Capture the cell that displays the provided text and extract its (x, y) central coordinate. 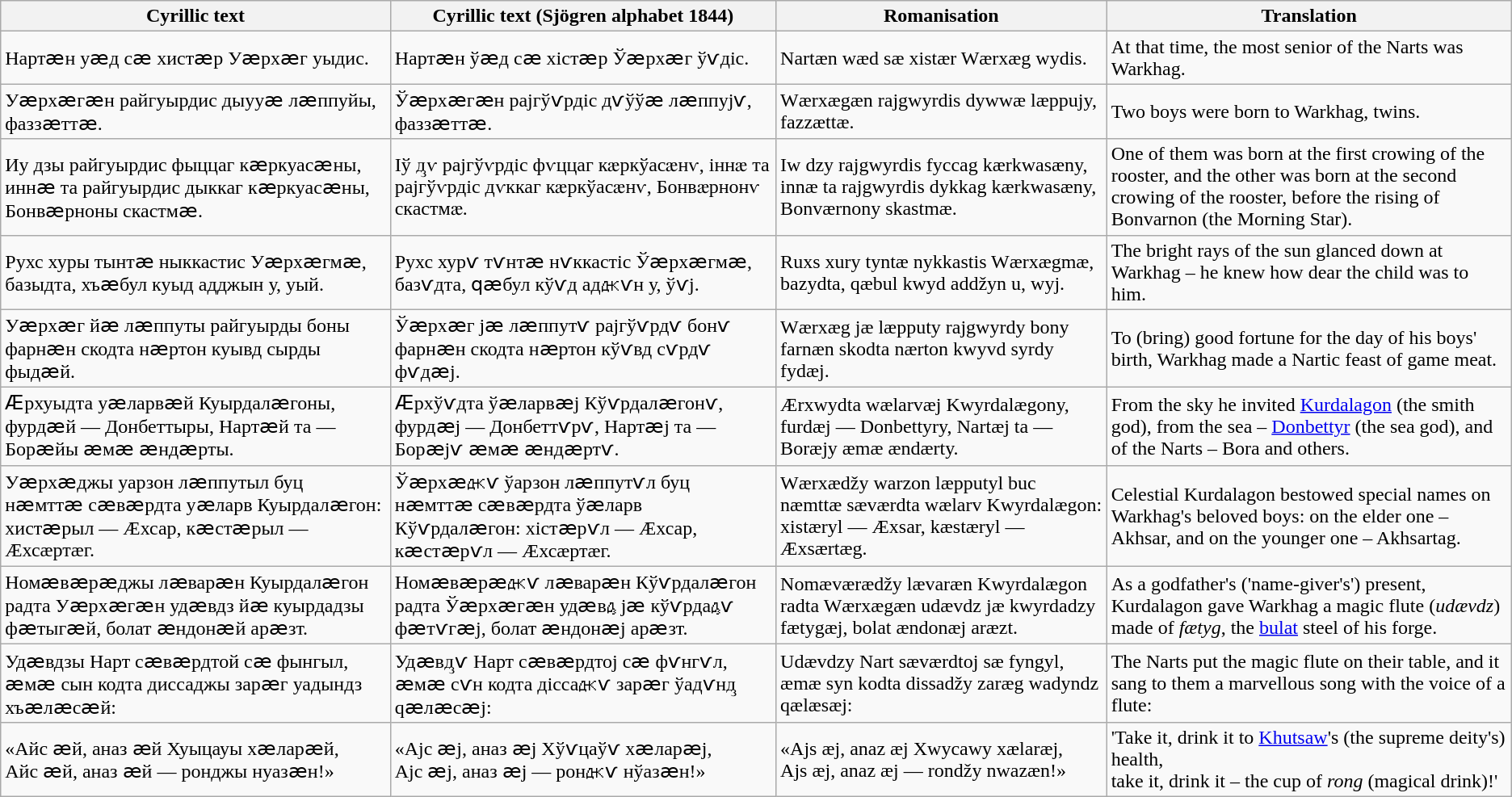
Wærxæg jæ læpputy rajgwyrdy bony farnæn skodta nærton kwyvd syrdy fydæj. (942, 349)
Рухс хуры тынтӕ ныккастис Уӕрхӕгмӕ, базыдта, хъӕбул куыд адджын у, уый. (195, 272)
Уӕрхӕджы уарзон лӕппутыл буц нӕмттӕ сӕвӕрдта уӕларв Куырдалӕгон: хистӕрыл — Æхсар, кӕстӕрыл — Æхсæртæг. (195, 515)
«Ajs æj, anaz æj Xwycawy xælaræj,Ajs æj, anaz æj — rondžy nwazæn!» (942, 759)
Romanisation (942, 16)
Nomæværædžy lævaræn Kwyrdalægon radta Wærxægæn udævdz jæ kwyrdadzy fætygæj, bolat ændonæj aræzt. (942, 606)
Удӕвꚉѵ Нарт сӕвӕрдтој сӕ фѵнгѵл, ӕмӕ сѵн кодта діссаԫѵ зарӕг ўадѵнꚉ qӕлӕсӕј: (583, 683)
Уӕрхӕгӕн райгуырдис дыууӕ лӕппуйы, фаззӕттӕ. (195, 111)
Рухс хурѵ тѵнтӕ нѵккастіс Ўӕрхӕгмӕ, базѵдта, ԛӕбул кўѵд адԫѵн у, ўѵј. (583, 272)
Удӕвдзы Нарт сӕвӕрдтой сӕ фынгыл, ӕмӕ сын кодта диссаджы зарӕг уадындз хъӕлӕсӕй: (195, 683)
Ruxs xury tyntæ nykkastis Wærxægmæ, bazydta, qæbul kwyd addžyn u, wyj. (942, 272)
To (bring) good fortune for the day of his boys' birth, Warkhag made a Nartic feast of game meat. (1308, 349)
Ўӕрхӕг јӕ лӕппутѵ рајгўѵрдѵ бонѵ фарнӕн скодта нӕртон кўѵвд сѵрдѵ фѵдӕј. (583, 349)
Уӕрхӕг йӕ лӕппуты райгуырды боны фарнӕн скодта нӕртон куывд сырды фыдӕй. (195, 349)
Иу дзы райгуырдис фыццаг кӕркуасӕны, иннӕ та райгуырдис дыккаг кӕркуасӕны, Бонвӕрноны скастмӕ. (195, 187)
«Ајс ӕј, аназ ӕј Хўѵцаўѵ хӕларӕј,Ајс ӕј, аназ ӕј — ронԫѵ нўазӕн!» (583, 759)
As a godfather's ('name-giver's') present, Kurdalagon gave Warkhag a magic flute (udævdz) made of fætyg, the bulat steel of his forge. (1308, 606)
«Айс ӕй, аназ ӕй Хуыцауы хӕларӕй,Айс ӕй, аназ ӕй — ронджы нуазӕн!» (195, 759)
Іў ꚉѵ рајгўѵрдіс фѵццаг кӕркўасӕнѵ, іннӕ та рајгўѵрдіс дѵккаг кӕркўасӕнѵ, Бонвӕрнонѵ скастмӕ. (583, 187)
'Take it, drink it to Khutsaw's (the supreme deity's) health,take it, drink it – the cup of rong (magical drink)!' (1308, 759)
Нартӕн ўӕд сӕ хістӕр Ўӕрхӕг ўѵдіс. (583, 58)
Ўӕрхӕгӕн рајгўѵрдіс дѵўўӕ лӕппујѵ, фаззӕттӕ. (583, 111)
Ӕрхўѵдта ўӕларвӕј Кўѵрдалӕгонѵ, фурдӕј — Донбеттѵрѵ, Нартӕј та — Борӕјѵ ӕмӕ ӕндӕртѵ. (583, 426)
Cyrillic text (Sjögren alphabet 1844) (583, 16)
Нартӕн уӕд сӕ хистӕр Уӕрхӕг уыдис. (195, 58)
Ærxwydta wælarvæj Kwyrdalægony, furdæj — Donbettyry, Nartæj ta — Boræjy æmæ ændærty. (942, 426)
Ўӕрхӕԫѵ ўарзон лӕппутѵл буц нӕмттӕ сӕвӕрдта ўӕларв Кўѵрдалӕгон: хістӕрѵл — Æхсар, кӕстӕрѵл — Æхсæртæг. (583, 515)
Udævdzy Nart sæværdtoj sæ fyngyl, æmæ syn kodta dissadžy zaræg wadyndz qælæsæj: (942, 683)
Номӕвӕрӕджы лӕварӕн Куырдалӕгон радта Уӕрхӕгӕн удӕвдз йӕ куырдадзы фӕтыгӕй, болат ӕндонӕй арӕзт. (195, 606)
Ӕрхуыдта уӕларвӕй Куырдалӕгоны, фурдӕй — Донбеттыры, Нартӕй та — Борӕйы ӕмӕ ӕндӕрты. (195, 426)
Two boys were born to Warkhag, twins. (1308, 111)
Nartæn wæd sæ xistær Wærxæg wydis. (942, 58)
Translation (1308, 16)
Wærxægæn rajgwyrdis dywwæ læppujy, fazzættæ. (942, 111)
From the sky he invited Kurdalagon (the smith god), from the sea – Donbettyr (the sea god), and of the Narts – Bora and others. (1308, 426)
Celestial Kurdalagon bestowed special names on Warkhag's beloved boys: on the elder one – Akhsar, and on the younger one – Akhsartag. (1308, 515)
Iw dzy rajgwyrdis fyccag kærkwasæny, innæ ta rajgwyrdis dykkag kærkwasæny, Bonværnony skastmæ. (942, 187)
The Narts put the magic flute on their table, and it sang to them a marvellous song with the voice of a flute: (1308, 683)
At that time, the most senior of the Narts was Warkhag. (1308, 58)
The bright rays of the sun glanced down at Warkhag – he knew how dear the child was to him. (1308, 272)
Cyrillic text (195, 16)
Wærxædžy warzon læpputyl buc næmttæ sæværdta wælarv Kwyrdalægon: xistæryl — Æxsar, kæstæryl — Æxsærtæg. (942, 515)
Номӕвӕрӕԫѵ лӕварӕн Кўѵрдалӕгон радта Ўӕрхӕгӕн удӕвꚉ јӕ кўѵрдаꚉѵ фӕтѵгӕј, болат ӕндонӕј арӕзт. (583, 606)
